Return the [X, Y] coordinate for the center point of the cell that contains the specified text.  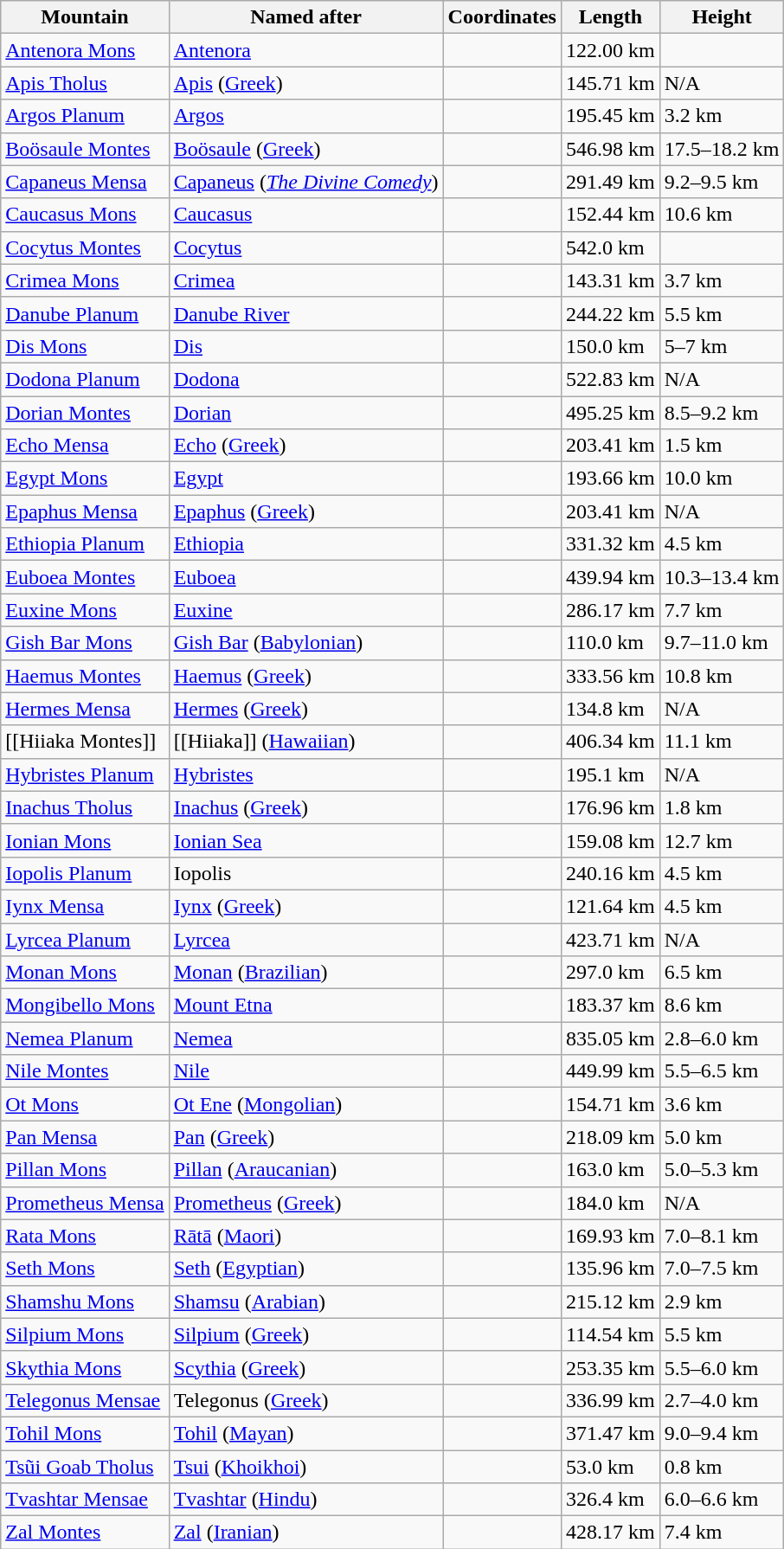
Caucasus Mons [85, 215]
Prometheus Mensa [85, 1203]
145.71 km [610, 83]
114.54 km [610, 1334]
406.34 km [610, 742]
1.5 km [722, 446]
Seth (Egyptian) [306, 1269]
Mountain [85, 17]
Inachus Tholus [85, 807]
Telegonus Mensae [85, 1400]
110.0 km [610, 643]
835.05 km [610, 1038]
Nemea Planum [85, 1038]
195.45 km [610, 116]
3.7 km [722, 280]
Pillan Mons [85, 1170]
240.16 km [610, 873]
371.47 km [610, 1433]
Iopolis Planum [85, 873]
5.5–6.5 km [722, 1071]
423.71 km [610, 939]
Iynx (Greek) [306, 906]
Iopolis [306, 873]
Hermes Mensa [85, 709]
291.49 km [610, 182]
Euboea [306, 577]
Argos Planum [85, 116]
Dodona Planum [85, 379]
7.0–7.5 km [722, 1269]
1.8 km [722, 807]
143.31 km [610, 280]
150.0 km [610, 346]
3.6 km [722, 1104]
Haemus (Greek) [306, 676]
Boösaule Montes [85, 149]
439.94 km [610, 577]
Euxine Mons [85, 610]
297.0 km [610, 973]
Rātā (Maori) [306, 1236]
122.00 km [610, 50]
428.17 km [610, 1533]
9.2–9.5 km [722, 182]
Dorian Montes [85, 413]
Skythia Mons [85, 1367]
Egypt Mons [85, 479]
Boösaule (Greek) [306, 149]
Telegonus (Greek) [306, 1400]
[[Hiiaka]] (Hawaiian) [306, 742]
[[Hiiaka Montes]] [85, 742]
Named after [306, 17]
7.7 km [722, 610]
Echo Mensa [85, 446]
Tvashtar Mensae [85, 1500]
Height [722, 17]
193.66 km [610, 479]
449.99 km [610, 1071]
Capaneus Mensa [85, 182]
Prometheus (Greek) [306, 1203]
495.25 km [610, 413]
546.98 km [610, 149]
154.71 km [610, 1104]
163.0 km [610, 1170]
Lyrcea Planum [85, 939]
Length [610, 17]
7.0–8.1 km [722, 1236]
215.12 km [610, 1302]
Lyrcea [306, 939]
Tvashtar (Hindu) [306, 1500]
Ionian Sea [306, 840]
Cocytus [306, 247]
Monan (Brazilian) [306, 973]
Gish Bar Mons [85, 643]
Apis Tholus [85, 83]
Mongibello Mons [85, 1006]
542.0 km [610, 247]
Coordinates [502, 17]
Dodona [306, 379]
Pan (Greek) [306, 1137]
134.8 km [610, 709]
0.8 km [722, 1467]
5.0 km [722, 1137]
Hybristes Planum [85, 774]
Ot Mons [85, 1104]
286.17 km [610, 610]
Tsũi Goab Tholus [85, 1467]
333.56 km [610, 676]
Silpium (Greek) [306, 1334]
17.5–18.2 km [722, 149]
Crimea [306, 280]
Crimea Mons [85, 280]
2.8–6.0 km [722, 1038]
336.99 km [610, 1400]
326.4 km [610, 1500]
Hybristes [306, 774]
Haemus Montes [85, 676]
Hermes (Greek) [306, 709]
152.44 km [610, 215]
9.7–11.0 km [722, 643]
Dis [306, 346]
11.1 km [722, 742]
Nile [306, 1071]
176.96 km [610, 807]
Pillan (Araucanian) [306, 1170]
Argos [306, 116]
Seth Mons [85, 1269]
Gish Bar (Babylonian) [306, 643]
Ethiopia [306, 544]
5.0–5.3 km [722, 1170]
Shamsu (Arabian) [306, 1302]
169.93 km [610, 1236]
Euxine [306, 610]
Antenora [306, 50]
Ethiopia Planum [85, 544]
218.09 km [610, 1137]
184.0 km [610, 1203]
183.37 km [610, 1006]
6.5 km [722, 973]
Dorian [306, 413]
253.35 km [610, 1367]
5.5–6.0 km [722, 1367]
Pan Mensa [85, 1137]
Egypt [306, 479]
Caucasus [306, 215]
Monan Mons [85, 973]
331.32 km [610, 544]
Euboea Montes [85, 577]
Cocytus Montes [85, 247]
Antenora Mons [85, 50]
Ot Ene (Mongolian) [306, 1104]
2.7–4.0 km [722, 1400]
244.22 km [610, 313]
Rata Mons [85, 1236]
5–7 km [722, 346]
Apis (Greek) [306, 83]
Iynx Mensa [85, 906]
Nemea [306, 1038]
10.6 km [722, 215]
121.64 km [610, 906]
Ionian Mons [85, 840]
Silpium Mons [85, 1334]
Echo (Greek) [306, 446]
Capaneus (The Divine Comedy) [306, 182]
Tohil Mons [85, 1433]
Tohil (Mayan) [306, 1433]
10.8 km [722, 676]
Mount Etna [306, 1006]
Danube Planum [85, 313]
Scythia (Greek) [306, 1367]
6.0–6.6 km [722, 1500]
Shamshu Mons [85, 1302]
8.5–9.2 km [722, 413]
135.96 km [610, 1269]
7.4 km [722, 1533]
Dis Mons [85, 346]
Inachus (Greek) [306, 807]
Danube River [306, 313]
Epaphus (Greek) [306, 511]
9.0–9.4 km [722, 1433]
10.0 km [722, 479]
3.2 km [722, 116]
12.7 km [722, 840]
Zal (Iranian) [306, 1533]
Zal Montes [85, 1533]
522.83 km [610, 379]
Tsui (Khoikhoi) [306, 1467]
Epaphus Mensa [85, 511]
159.08 km [610, 840]
2.9 km [722, 1302]
8.6 km [722, 1006]
Nile Montes [85, 1071]
10.3–13.4 km [722, 577]
195.1 km [610, 774]
53.0 km [610, 1467]
